From the cell containing the given text, extract its center point as [x, y] coordinate. 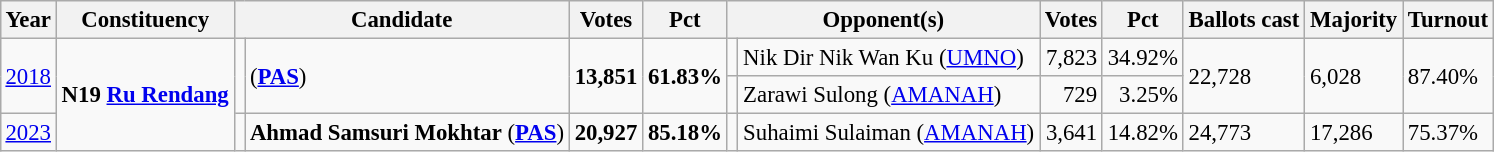
7,823 [1072, 57]
Turnout [1448, 20]
Ballots cast [1244, 20]
14.82% [1142, 133]
Suhaimi Sulaiman (AMANAH) [889, 133]
Opponent(s) [883, 20]
2018 [28, 76]
22,728 [1244, 76]
3.25% [1142, 95]
61.83% [686, 76]
Candidate [402, 20]
3,641 [1072, 133]
2023 [28, 133]
Ahmad Samsuri Mokhtar (PAS) [408, 133]
Constituency [145, 20]
(PAS) [408, 76]
34.92% [1142, 57]
Nik Dir Nik Wan Ku (UMNO) [889, 57]
N19 Ru Rendang [145, 94]
87.40% [1448, 76]
13,851 [606, 76]
20,927 [606, 133]
Majority [1354, 20]
85.18% [686, 133]
6,028 [1354, 76]
Year [28, 20]
Zarawi Sulong (AMANAH) [889, 95]
75.37% [1448, 133]
729 [1072, 95]
24,773 [1244, 133]
17,286 [1354, 133]
